Scan for the cell matching the given text and deliver its (x, y) coordinate at center. 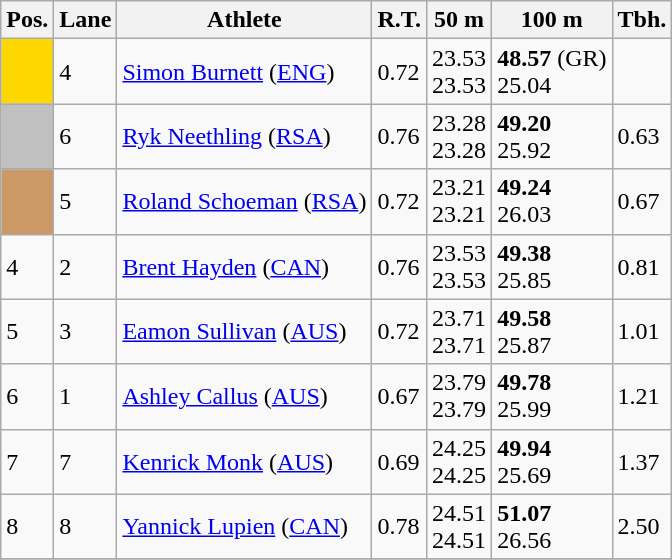
Ashley Callus (AUS) (244, 396)
Brent Hayden (CAN) (244, 266)
1.01 (642, 332)
Yannick Lupien (CAN) (244, 526)
1 (86, 396)
49.3825.85 (552, 266)
Pos. (28, 20)
49.7825.99 (552, 396)
1.21 (642, 396)
0.63 (642, 136)
Ryk Neethling (RSA) (244, 136)
49.9425.69 (552, 462)
Eamon Sullivan (AUS) (244, 332)
49.2426.03 (552, 202)
Athlete (244, 20)
24.5124.51 (460, 526)
Lane (86, 20)
Roland Schoeman (RSA) (244, 202)
100 m (552, 20)
49.5825.87 (552, 332)
Simon Burnett (ENG) (244, 72)
0.69 (400, 462)
1.37 (642, 462)
Tbh. (642, 20)
23.7123.71 (460, 332)
2 (86, 266)
51.0726.56 (552, 526)
23.7923.79 (460, 396)
Kenrick Monk (AUS) (244, 462)
50 m (460, 20)
23.2123.21 (460, 202)
49.2025.92 (552, 136)
24.2524.25 (460, 462)
3 (86, 332)
0.78 (400, 526)
0.81 (642, 266)
R.T. (400, 20)
2.50 (642, 526)
23.2823.28 (460, 136)
48.57 (GR)25.04 (552, 72)
